Identify which cell holds the provided text, then report its (x, y) central coordinate. 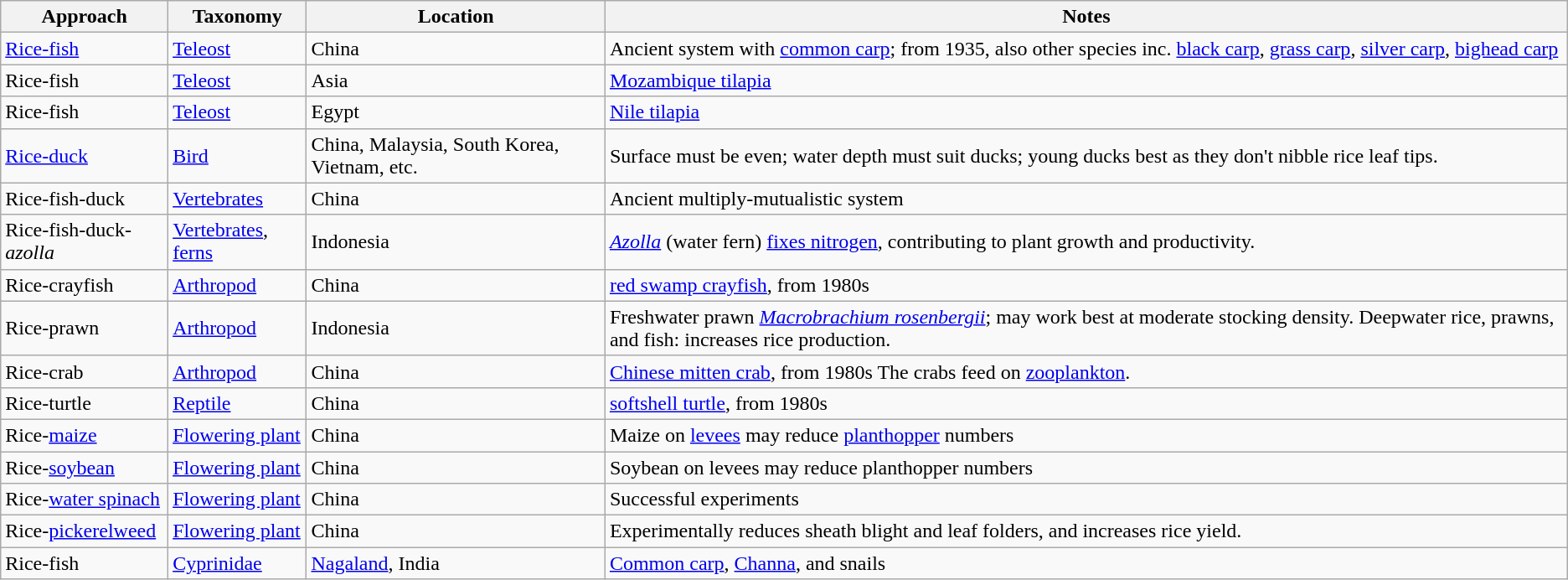
Rice-pickerelweed (85, 531)
Maize on levees may reduce planthopper numbers (1086, 435)
Common carp, Channa, and snails (1086, 563)
Ancient system with common carp; from 1935, also other species inc. black carp, grass carp, silver carp, bighead carp (1086, 49)
Reptile (238, 403)
Chinese mitten crab, from 1980s The crabs feed on zooplankton. (1086, 371)
Notes (1086, 17)
Rice-duck (85, 156)
Taxonomy (238, 17)
Rice-fish-duck-azolla (85, 241)
Egypt (456, 112)
Rice-crayfish (85, 285)
Asia (456, 80)
Rice-soybean (85, 467)
Freshwater prawn Macrobrachium rosenbergii; may work best at moderate stocking density. Deepwater rice, prawns, and fish: increases rice production. (1086, 329)
Rice-prawn (85, 329)
Rice-fish-duck (85, 199)
Vertebrates, ferns (238, 241)
Location (456, 17)
Experimentally reduces sheath blight and leaf folders, and increases rice yield. (1086, 531)
Rice-maize (85, 435)
Bird (238, 156)
Rice-crab (85, 371)
Surface must be even; water depth must suit ducks; young ducks best as they don't nibble rice leaf tips. (1086, 156)
Successful experiments (1086, 500)
China, Malaysia, South Korea, Vietnam, etc. (456, 156)
softshell turtle, from 1980s (1086, 403)
Vertebrates (238, 199)
Ancient multiply-mutualistic system (1086, 199)
Azolla (water fern) fixes nitrogen, contributing to plant growth and productivity. (1086, 241)
red swamp crayfish, from 1980s (1086, 285)
Nagaland, India (456, 563)
Cyprinidae (238, 563)
Mozambique tilapia (1086, 80)
Nile tilapia (1086, 112)
Rice-turtle (85, 403)
Soybean on levees may reduce planthopper numbers (1086, 467)
Approach (85, 17)
Rice‑water spinach (85, 500)
